From the cell containing the given text, extract its center point as (X, Y) coordinate. 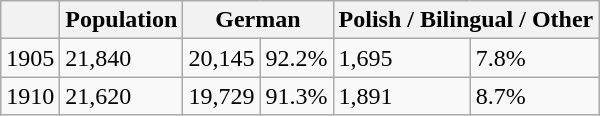
1,891 (402, 96)
7.8% (534, 58)
19,729 (222, 96)
Population (122, 20)
20,145 (222, 58)
21,840 (122, 58)
1905 (30, 58)
German (258, 20)
8.7% (534, 96)
92.2% (296, 58)
Polish / Bilingual / Other (466, 20)
1,695 (402, 58)
1910 (30, 96)
21,620 (122, 96)
91.3% (296, 96)
